Capture the cell that displays the provided text and extract its (x, y) central coordinate. 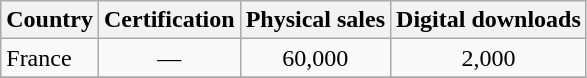
Physical sales (315, 20)
Digital downloads (489, 20)
France (50, 58)
— (169, 58)
60,000 (315, 58)
Country (50, 20)
2,000 (489, 58)
Certification (169, 20)
